Return [X, Y] of the center of cell containing provided text 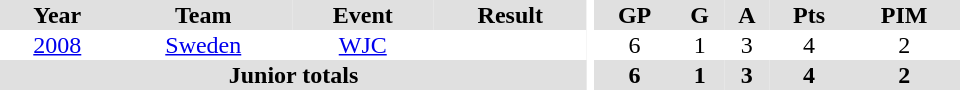
Event [363, 15]
G [700, 15]
WJC [363, 45]
Sweden [204, 45]
PIM [904, 15]
Year [58, 15]
Pts [810, 15]
Result [511, 15]
2008 [58, 45]
A [747, 15]
Team [204, 15]
GP [635, 15]
Junior totals [294, 75]
